Provide the [x, y] coordinate of the cell's center where the given text is located.  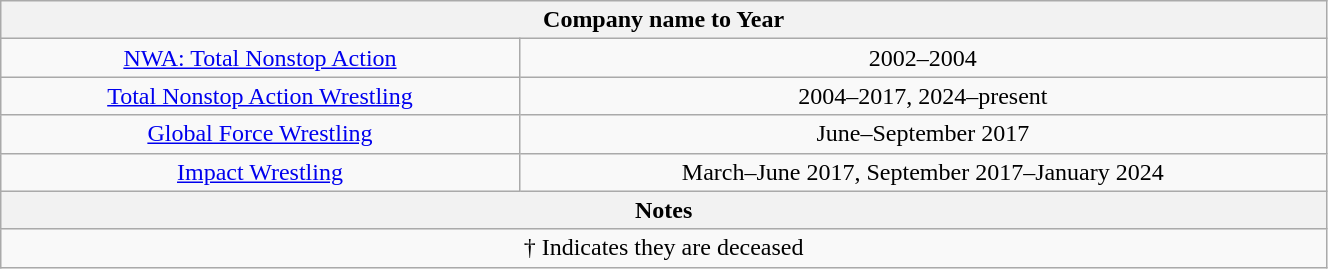
Impact Wrestling [260, 172]
2004–2017, 2024–present [922, 96]
Company name to Year [664, 20]
Total Nonstop Action Wrestling [260, 96]
NWA: Total Nonstop Action [260, 58]
June–September 2017 [922, 134]
March–June 2017, September 2017–January 2024 [922, 172]
2002–2004 [922, 58]
Global Force Wrestling [260, 134]
Notes [664, 210]
† Indicates they are deceased [664, 248]
